Pinpoint the cell where the given text exists, returning its [X, Y] midpoint coordinate. 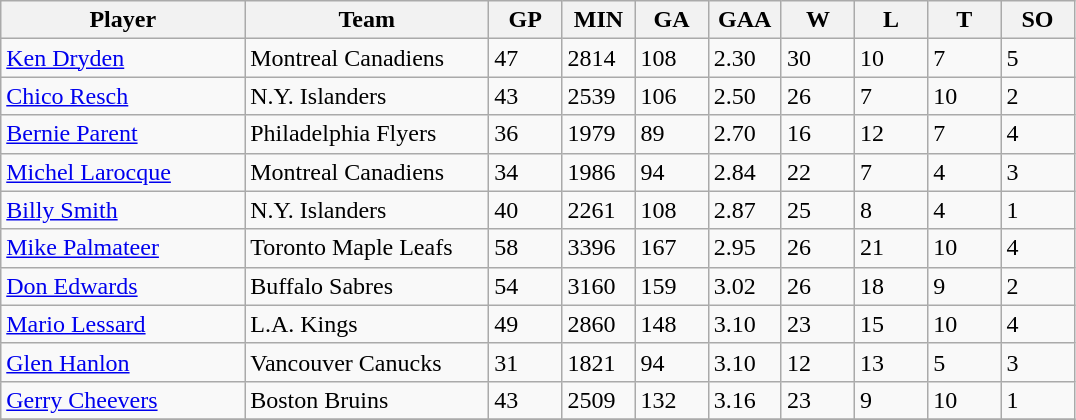
GP [526, 20]
36 [526, 134]
34 [526, 172]
L [892, 20]
89 [672, 134]
167 [672, 248]
SO [1038, 20]
47 [526, 58]
Don Edwards [123, 286]
40 [526, 210]
Vancouver Canucks [367, 362]
GAA [744, 20]
54 [526, 286]
Gerry Cheevers [123, 400]
W [818, 20]
Ken Dryden [123, 58]
Philadelphia Flyers [367, 134]
2539 [598, 96]
2814 [598, 58]
Michel Larocque [123, 172]
Buffalo Sabres [367, 286]
Mario Lessard [123, 324]
Boston Bruins [367, 400]
22 [818, 172]
Team [367, 20]
Billy Smith [123, 210]
2.95 [744, 248]
16 [818, 134]
49 [526, 324]
2.84 [744, 172]
Toronto Maple Leafs [367, 248]
30 [818, 58]
L.A. Kings [367, 324]
Mike Palmateer [123, 248]
148 [672, 324]
Bernie Parent [123, 134]
2509 [598, 400]
3.16 [744, 400]
1821 [598, 362]
15 [892, 324]
106 [672, 96]
8 [892, 210]
31 [526, 362]
1979 [598, 134]
2.87 [744, 210]
18 [892, 286]
132 [672, 400]
Glen Hanlon [123, 362]
159 [672, 286]
GA [672, 20]
1986 [598, 172]
2261 [598, 210]
3160 [598, 286]
2.30 [744, 58]
Chico Resch [123, 96]
T [964, 20]
3396 [598, 248]
2.50 [744, 96]
13 [892, 362]
58 [526, 248]
25 [818, 210]
3.02 [744, 286]
21 [892, 248]
2.70 [744, 134]
MIN [598, 20]
2860 [598, 324]
Player [123, 20]
